Extract the [x, y] coordinate from the center of the cell holding the provided text.  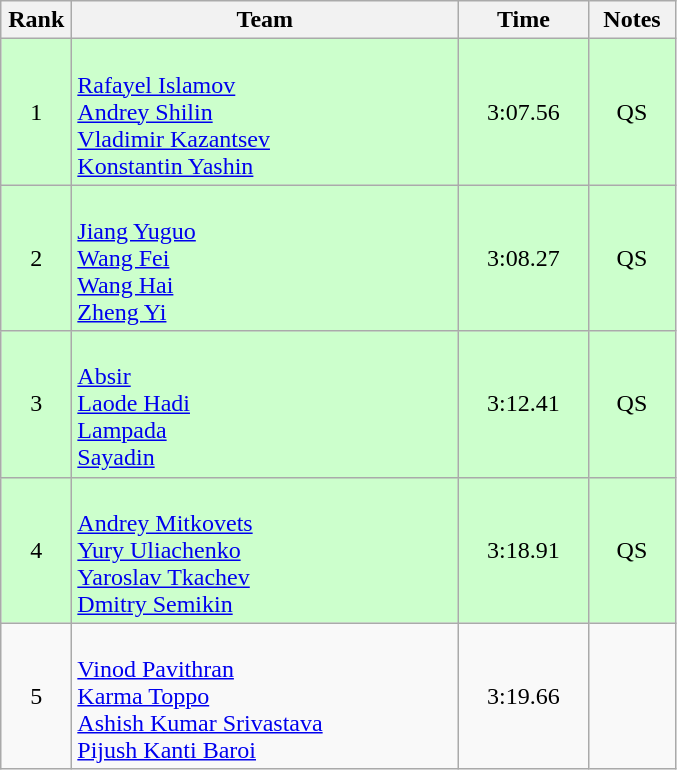
Team [265, 20]
2 [36, 258]
3:07.56 [524, 112]
3:08.27 [524, 258]
Time [524, 20]
Andrey MitkovetsYury UliachenkoYaroslav TkachevDmitry Semikin [265, 550]
3:19.66 [524, 696]
Notes [632, 20]
3 [36, 404]
AbsirLaode HadiLampadaSayadin [265, 404]
5 [36, 696]
4 [36, 550]
1 [36, 112]
Rafayel IslamovAndrey ShilinVladimir KazantsevKonstantin Yashin [265, 112]
3:18.91 [524, 550]
Rank [36, 20]
Vinod PavithranKarma ToppoAshish Kumar SrivastavaPijush Kanti Baroi [265, 696]
3:12.41 [524, 404]
Jiang YuguoWang FeiWang HaiZheng Yi [265, 258]
